For the text-containing cell, return its midpoint in (x, y) coordinate format. 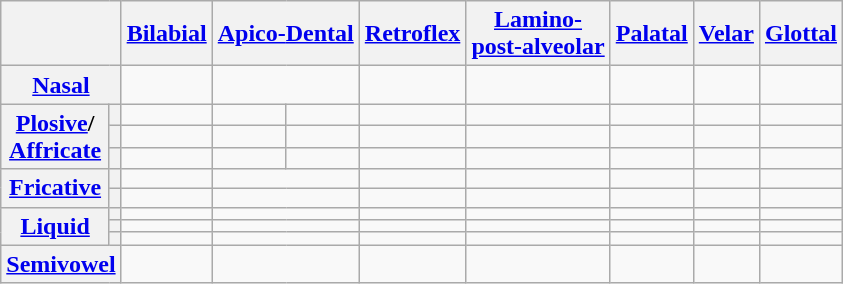
Semivowel (61, 264)
Palatal (652, 34)
Retroflex (412, 34)
Glottal (800, 34)
Plosive/Affricate (56, 136)
Liquid (56, 226)
Lamino-post-alveolar (538, 34)
Apico-Dental (286, 34)
Fricative (56, 188)
Bilabial (166, 34)
Nasal (61, 85)
Velar (726, 34)
